Locate the cell with the specified text and output its (X, Y) center coordinate. 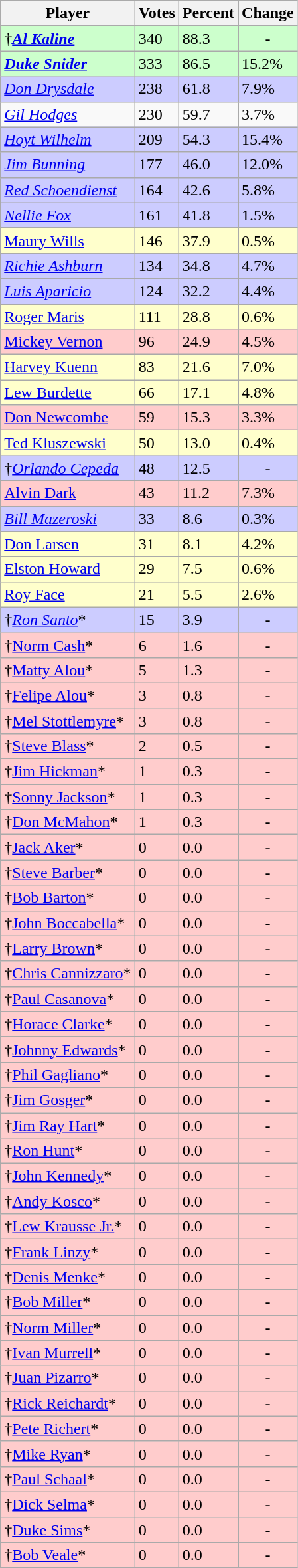
Lew Burdette (68, 392)
177 (157, 165)
†Mike Ryan* (68, 1454)
88.3 (208, 39)
Richie Ashburn (68, 266)
59.7 (208, 114)
Ted Kluszewski (68, 443)
42.6 (208, 190)
†Juan Pizarro* (68, 1378)
†Rick Reichardt* (68, 1403)
1.5% (268, 215)
5.8% (268, 190)
†Ivan Murrell* (68, 1353)
Nellie Fox (68, 215)
†Johnny Edwards* (68, 1049)
Duke Snider (68, 64)
†Matty Alou* (68, 670)
146 (157, 240)
161 (157, 215)
Mickey Vernon (68, 342)
†Jim Gosger* (68, 1100)
Don Drysdale (68, 89)
33 (157, 519)
†Jack Aker* (68, 847)
8.6 (208, 519)
15.2% (268, 64)
11.2 (208, 493)
24.9 (208, 342)
Jim Bunning (68, 165)
†Denis Menke* (68, 1277)
5 (157, 670)
37.9 (208, 240)
†Dick Selma* (68, 1504)
†Norm Miller* (68, 1328)
†Ron Santo* (68, 620)
54.3 (208, 139)
134 (157, 266)
66 (157, 392)
96 (157, 342)
1.6 (208, 645)
†Paul Schaal* (68, 1479)
209 (157, 139)
Gil Hodges (68, 114)
111 (157, 317)
83 (157, 367)
†Bob Barton* (68, 898)
Elston Howard (68, 569)
†John Kennedy* (68, 1176)
†Larry Brown* (68, 948)
†Andy Kosco* (68, 1201)
†Chris Cannizzaro* (68, 974)
†John Boccabella* (68, 923)
†Orlando Cepeda (68, 468)
4.2% (268, 544)
7.9% (268, 89)
48 (157, 468)
Percent (208, 13)
238 (157, 89)
32.2 (208, 291)
7.5 (208, 569)
†Felipe Alou* (68, 695)
†Lew Krausse Jr.* (68, 1227)
21.6 (208, 367)
29 (157, 569)
†Ron Hunt* (68, 1151)
0.5 (208, 746)
230 (157, 114)
†Norm Cash* (68, 645)
17.1 (208, 392)
21 (157, 594)
Votes (157, 13)
50 (157, 443)
3.7% (268, 114)
86.5 (208, 64)
†Steve Barber* (68, 873)
59 (157, 418)
28.8 (208, 317)
†Mel Stottlemyre* (68, 721)
Alvin Dark (68, 493)
†Pete Richert* (68, 1429)
†Bob Veale* (68, 1555)
Roy Face (68, 594)
41.8 (208, 215)
46.0 (208, 165)
3.3% (268, 418)
†Phil Gagliano* (68, 1075)
Red Schoendienst (68, 190)
2.6% (268, 594)
43 (157, 493)
4.5% (268, 342)
5.5 (208, 594)
2 (157, 746)
†Duke Sims* (68, 1529)
124 (157, 291)
†Sonny Jackson* (68, 797)
61.8 (208, 89)
†Steve Blass* (68, 746)
333 (157, 64)
6 (157, 645)
15 (157, 620)
Harvey Kuenn (68, 367)
Bill Mazeroski (68, 519)
0.3% (268, 519)
Luis Aparicio (68, 291)
12.0% (268, 165)
8.1 (208, 544)
7.0% (268, 367)
Player (68, 13)
15.4% (268, 139)
†Al Kaline (68, 39)
Don Larsen (68, 544)
Maury Wills (68, 240)
34.8 (208, 266)
Change (268, 13)
†Jim Ray Hart* (68, 1126)
†Frank Linzy* (68, 1252)
4.8% (268, 392)
4.7% (268, 266)
†Paul Casanova* (68, 999)
0.5% (268, 240)
31 (157, 544)
7.3% (268, 493)
1.3 (208, 670)
0.4% (268, 443)
Roger Maris (68, 317)
Don Newcombe (68, 418)
164 (157, 190)
15.3 (208, 418)
3.9 (208, 620)
Hoyt Wilhelm (68, 139)
†Don McMahon* (68, 822)
†Horace Clarke* (68, 1024)
340 (157, 39)
†Bob Miller* (68, 1302)
12.5 (208, 468)
4.4% (268, 291)
†Jim Hickman* (68, 772)
13.0 (208, 443)
